Return the (X, Y) coordinate for the center point of the cell that contains the specified text.  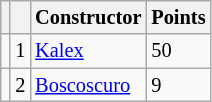
Points (178, 17)
2 (20, 85)
1 (20, 51)
Kalex (88, 51)
Boscoscuro (88, 85)
50 (178, 51)
Constructor (88, 17)
9 (178, 85)
